Scan for the cell matching the given text and deliver its (X, Y) coordinate at center. 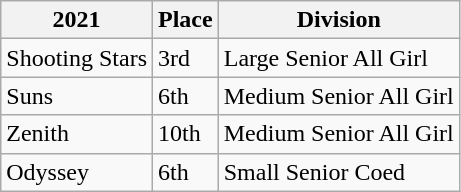
Odyssey (77, 172)
Place (186, 20)
Zenith (77, 134)
Shooting Stars (77, 58)
Small Senior Coed (338, 172)
Division (338, 20)
10th (186, 134)
3rd (186, 58)
Suns (77, 96)
Large Senior All Girl (338, 58)
2021 (77, 20)
